Return the (x, y) coordinate for the center point of the cell that contains the specified text.  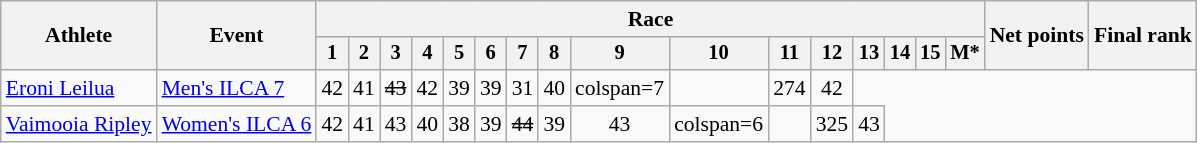
Women's ILCA 6 (237, 124)
325 (832, 124)
14 (900, 54)
3 (396, 54)
10 (718, 54)
31 (523, 88)
Men's ILCA 7 (237, 88)
colspan=7 (620, 88)
1 (332, 54)
Race (650, 19)
9 (620, 54)
Event (237, 36)
5 (459, 54)
4 (427, 54)
38 (459, 124)
11 (790, 54)
8 (554, 54)
2 (364, 54)
13 (869, 54)
Final rank (1143, 36)
15 (930, 54)
7 (523, 54)
274 (790, 88)
colspan=6 (718, 124)
6 (491, 54)
M* (964, 54)
12 (832, 54)
Net points (1037, 36)
Eroni Leilua (79, 88)
44 (523, 124)
Vaimooia Ripley (79, 124)
Athlete (79, 36)
